Provide the (x, y) coordinate of the cell's center where the given text is located.  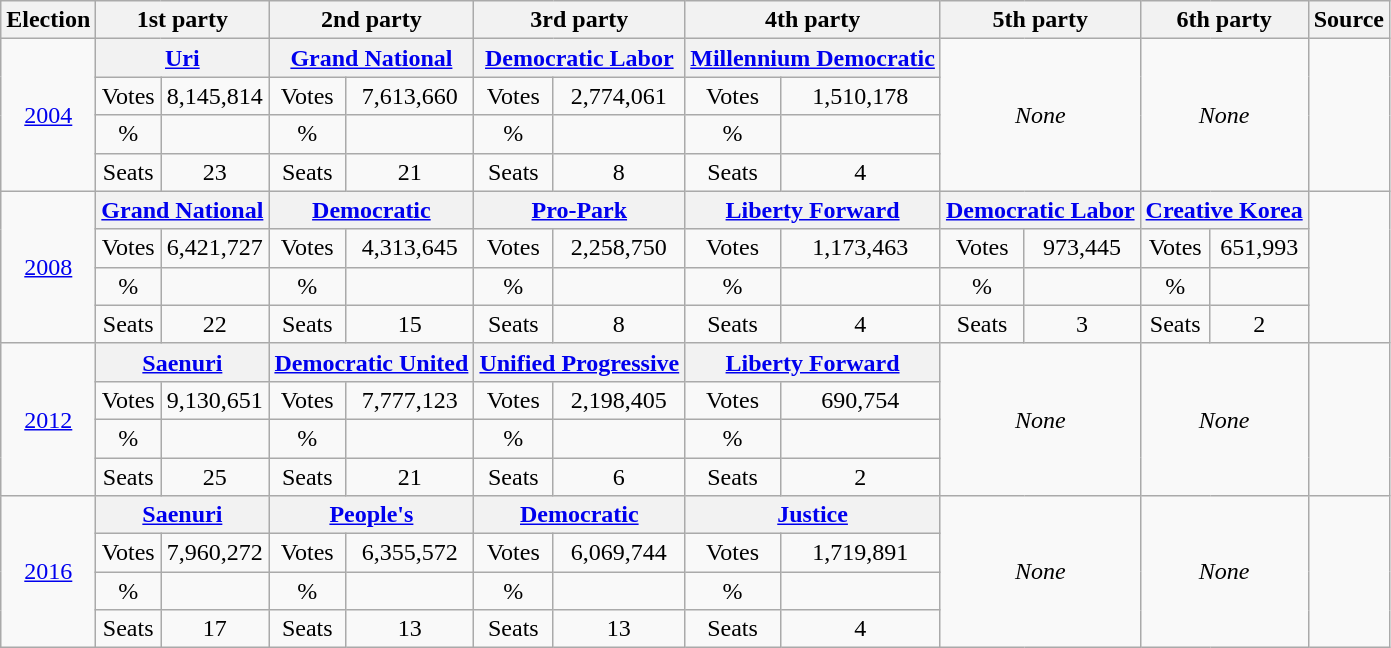
2,258,750 (619, 248)
15 (410, 324)
2,198,405 (619, 400)
651,993 (1259, 248)
2008 (48, 267)
6,355,572 (410, 553)
Unified Progressive (580, 362)
5th party (1040, 20)
Creative Korea (1224, 210)
2016 (48, 572)
2,774,061 (619, 96)
1,510,178 (860, 96)
7,960,272 (215, 553)
People's (372, 515)
25 (215, 477)
Justice (813, 515)
2012 (48, 419)
7,613,660 (410, 96)
9,130,651 (215, 400)
6 (619, 477)
Pro-Park (580, 210)
3rd party (580, 20)
690,754 (860, 400)
23 (215, 172)
8,145,814 (215, 96)
2004 (48, 115)
22 (215, 324)
6th party (1224, 20)
7,777,123 (410, 400)
6,069,744 (619, 553)
2nd party (372, 20)
Source (1348, 20)
6,421,727 (215, 248)
Uri (182, 58)
1,173,463 (860, 248)
17 (215, 629)
1st party (182, 20)
973,445 (1082, 248)
4th party (813, 20)
Election (48, 20)
1,719,891 (860, 553)
Democratic United (372, 362)
Millennium Democratic (813, 58)
4,313,645 (410, 248)
3 (1082, 324)
